Identify which cell holds the provided text, then report its [X, Y] central coordinate. 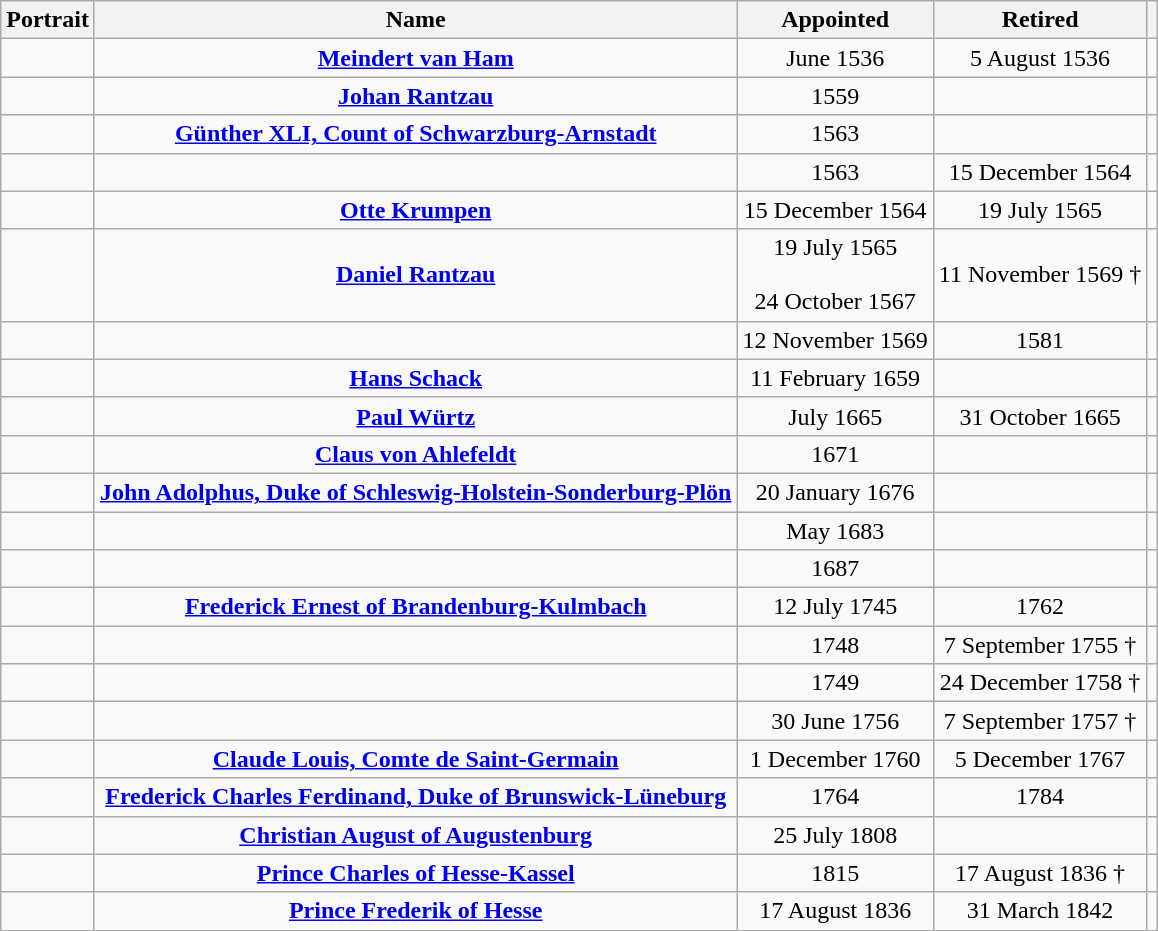
Paul Würtz [416, 416]
1 December 1760 [835, 759]
Claude Louis, Comte de Saint-Germain [416, 759]
Christian August of Augustenburg [416, 835]
20 January 1676 [835, 492]
Appointed [835, 20]
17 August 1836 † [1040, 873]
17 August 1836 [835, 911]
1748 [835, 645]
Günther XLI, Count of Schwarzburg-Arnstadt [416, 134]
Meindert van Ham [416, 58]
31 October 1665 [1040, 416]
12 July 1745 [835, 607]
1815 [835, 873]
Frederick Ernest of Brandenburg-Kulmbach [416, 607]
Prince Frederik of Hesse [416, 911]
7 September 1757 † [1040, 721]
1687 [835, 569]
11 November 1569 † [1040, 275]
Prince Charles of Hesse-Kassel [416, 873]
Retired [1040, 20]
1671 [835, 454]
1762 [1040, 607]
25 July 1808 [835, 835]
John Adolphus, Duke of Schleswig-Holstein-Sonderburg-Plön [416, 492]
11 February 1659 [835, 378]
Portrait [48, 20]
1784 [1040, 797]
12 November 1569 [835, 340]
May 1683 [835, 531]
Claus von Ahlefeldt [416, 454]
24 December 1758 † [1040, 683]
July 1665 [835, 416]
5 August 1536 [1040, 58]
19 July 1565 [1040, 210]
31 March 1842 [1040, 911]
Hans Schack [416, 378]
30 June 1756 [835, 721]
June 1536 [835, 58]
1559 [835, 96]
Name [416, 20]
Otte Krumpen [416, 210]
Daniel Rantzau [416, 275]
1749 [835, 683]
1764 [835, 797]
7 September 1755 † [1040, 645]
Frederick Charles Ferdinand, Duke of Brunswick-Lüneburg [416, 797]
5 December 1767 [1040, 759]
1581 [1040, 340]
Johan Rantzau [416, 96]
19 July 156524 October 1567 [835, 275]
